Extract the (x, y) coordinate from the center of the cell holding the provided text.  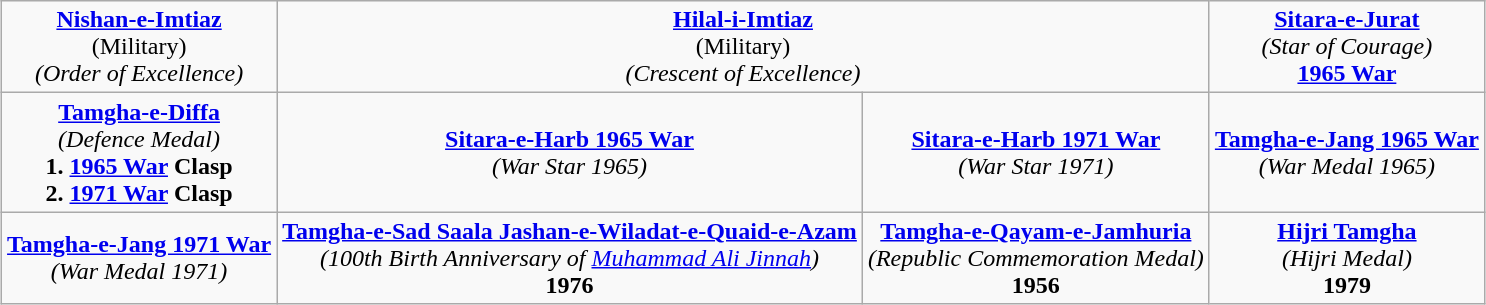
Nishan-e-Imtiaz(Military)(Order of Excellence) (140, 47)
Tamgha-e-Jang 1965 War(War Medal 1965) (1346, 152)
Hilal-i-Imtiaz(Military)(Crescent of Excellence) (744, 47)
Sitara-e-Harb 1965 War(War Star 1965) (570, 152)
Tamgha-e-Sad Saala Jashan-e-Wiladat-e-Quaid-e-Azam(100th Birth Anniversary of Muhammad Ali Jinnah)1976 (570, 258)
Tamgha-e-Qayam-e-Jamhuria(Republic Commemoration Medal)1956 (1036, 258)
Sitara-e-Harb 1971 War(War Star 1971) (1036, 152)
Sitara-e-Jurat(Star of Courage)1965 War (1346, 47)
Tamgha-e-Jang 1971 War(War Medal 1971) (140, 258)
Tamgha-e-Diffa(Defence Medal)1. 1965 War Clasp2. 1971 War Clasp (140, 152)
Hijri Tamgha(Hijri Medal)1979 (1346, 258)
